Return (X, Y) of the center of cell containing provided text 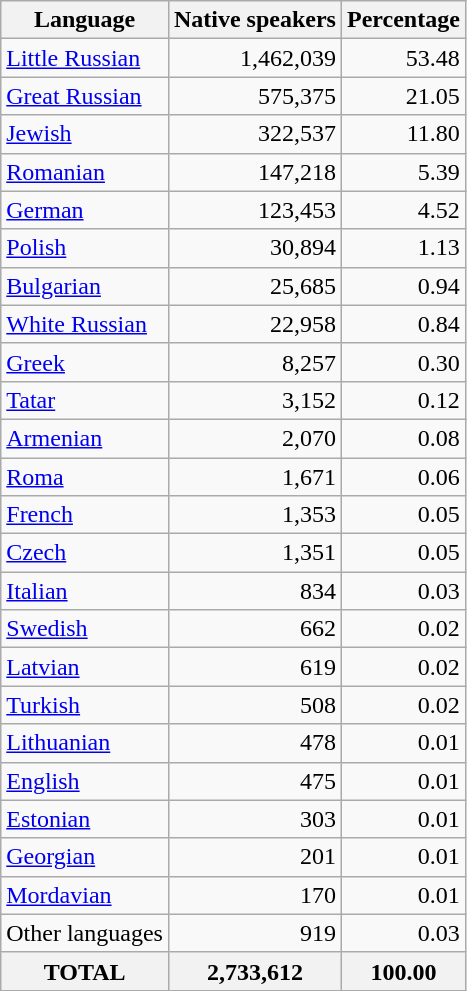
Czech (85, 553)
1.13 (403, 248)
1,462,039 (254, 58)
30,894 (254, 248)
Bulgarian (85, 286)
Tatar (85, 400)
Jewish (85, 134)
919 (254, 933)
Armenian (85, 438)
123,453 (254, 210)
Roma (85, 477)
0.94 (403, 286)
619 (254, 667)
575,375 (254, 96)
Great Russian (85, 96)
Native speakers (254, 20)
Latvian (85, 667)
Turkish (85, 705)
201 (254, 857)
2,733,612 (254, 971)
Lithuanian (85, 743)
0.12 (403, 400)
Percentage (403, 20)
11.80 (403, 134)
Other languages (85, 933)
170 (254, 895)
Mordavian (85, 895)
0.30 (403, 362)
0.06 (403, 477)
Romanian (85, 172)
Language (85, 20)
4.52 (403, 210)
475 (254, 781)
21.05 (403, 96)
0.84 (403, 324)
Italian (85, 591)
53.48 (403, 58)
1,671 (254, 477)
2,070 (254, 438)
147,218 (254, 172)
1,353 (254, 515)
662 (254, 629)
303 (254, 819)
Georgian (85, 857)
508 (254, 705)
English (85, 781)
3,152 (254, 400)
Estonian (85, 819)
8,257 (254, 362)
5.39 (403, 172)
TOTAL (85, 971)
French (85, 515)
100.00 (403, 971)
Greek (85, 362)
478 (254, 743)
0.08 (403, 438)
322,537 (254, 134)
22,958 (254, 324)
German (85, 210)
25,685 (254, 286)
Little Russian (85, 58)
White Russian (85, 324)
Swedish (85, 629)
834 (254, 591)
1,351 (254, 553)
Polish (85, 248)
